Scan for the cell matching the given text and deliver its [x, y] coordinate at center. 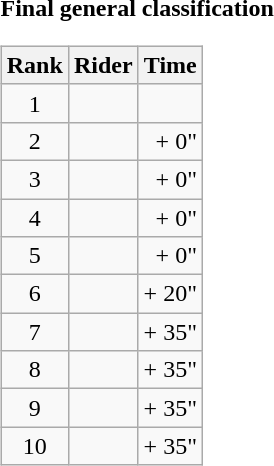
5 [34, 256]
Rider [103, 65]
3 [34, 179]
10 [34, 446]
9 [34, 408]
7 [34, 332]
4 [34, 217]
2 [34, 141]
8 [34, 370]
+ 20" [170, 294]
1 [34, 103]
Rank [34, 65]
6 [34, 294]
Time [170, 65]
